Search for the cell housing the specified text and yield its (x, y) center coordinate. 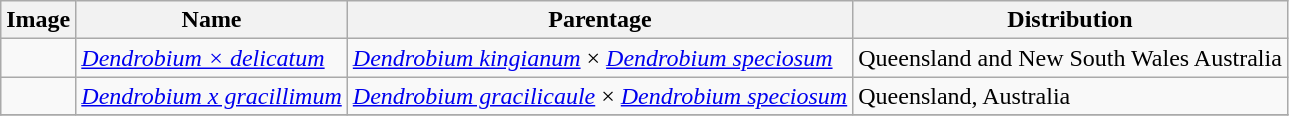
Dendrobium kingianum × Dendrobium speciosum (600, 58)
Queensland and New South Wales Australia (1070, 58)
Image (38, 20)
Queensland, Australia (1070, 96)
Parentage (600, 20)
Dendrobium × delicatum (212, 58)
Distribution (1070, 20)
Name (212, 20)
Dendrobium gracilicaule × Dendrobium speciosum (600, 96)
Dendrobium x gracillimum (212, 96)
